Return (x, y) of the center of cell containing provided text 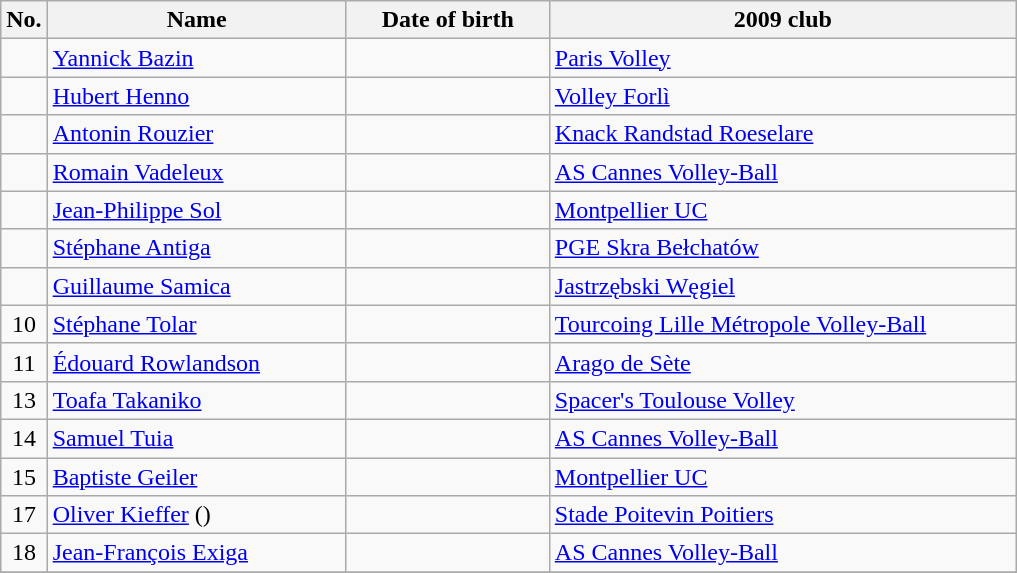
13 (24, 400)
17 (24, 515)
Tourcoing Lille Métropole Volley-Ball (782, 324)
Toafa Takaniko (196, 400)
Jastrzębski Węgiel (782, 286)
Paris Volley (782, 58)
Date of birth (448, 20)
11 (24, 362)
15 (24, 477)
Arago de Sète (782, 362)
Stéphane Tolar (196, 324)
Oliver Kieffer () (196, 515)
PGE Skra Bełchatów (782, 248)
Volley Forlì (782, 96)
10 (24, 324)
Jean-François Exiga (196, 553)
Knack Randstad Roeselare (782, 134)
No. (24, 20)
Romain Vadeleux (196, 172)
Name (196, 20)
Stade Poitevin Poitiers (782, 515)
Hubert Henno (196, 96)
Samuel Tuia (196, 438)
Stéphane Antiga (196, 248)
2009 club (782, 20)
Baptiste Geiler (196, 477)
Antonin Rouzier (196, 134)
Jean-Philippe Sol (196, 210)
Yannick Bazin (196, 58)
Édouard Rowlandson (196, 362)
14 (24, 438)
Spacer's Toulouse Volley (782, 400)
18 (24, 553)
Guillaume Samica (196, 286)
